Locate the cell with the specified text and output its [X, Y] center coordinate. 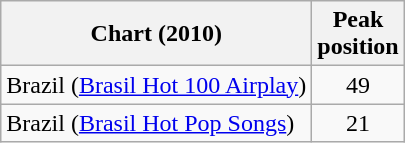
Chart (2010) [156, 34]
Brazil (Brasil Hot 100 Airplay) [156, 85]
Peakposition [358, 34]
Brazil (Brasil Hot Pop Songs) [156, 123]
49 [358, 85]
21 [358, 123]
